Identify which cell holds the provided text, then report its [X, Y] central coordinate. 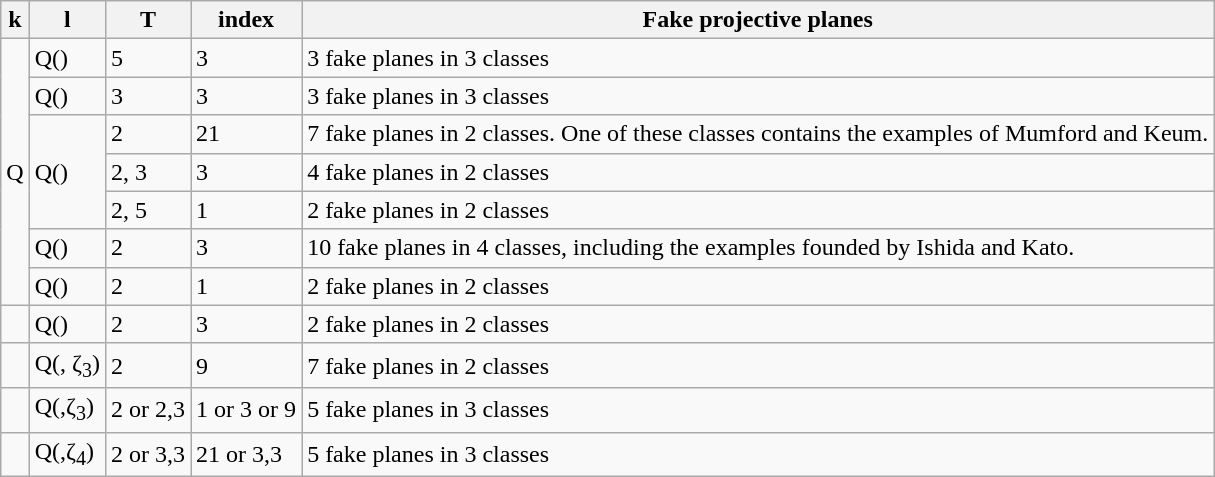
2 or 3,3 [148, 454]
T [148, 20]
2, 5 [148, 210]
l [67, 20]
Q(, ζ3) [67, 365]
21 or 3,3 [246, 454]
4 fake planes in 2 classes [758, 172]
21 [246, 134]
1 or 3 or 9 [246, 410]
2 or 2,3 [148, 410]
7 fake planes in 2 classes [758, 365]
k [15, 20]
9 [246, 365]
Q(,ζ3) [67, 410]
7 fake planes in 2 classes. One of these classes contains the examples of Mumford and Keum. [758, 134]
Fake projective planes [758, 20]
5 [148, 58]
Q(,ζ4) [67, 454]
Q [15, 172]
index [246, 20]
2, 3 [148, 172]
10 fake planes in 4 classes, including the examples founded by Ishida and Kato. [758, 248]
